Provide the [x, y] coordinate of the cell's center where the given text is located.  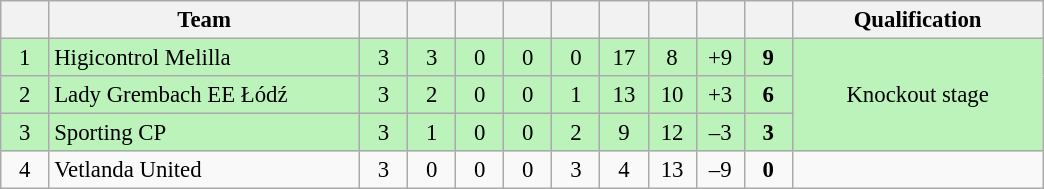
Higicontrol Melilla [204, 58]
+3 [720, 95]
10 [672, 95]
17 [624, 58]
Qualification [918, 20]
–9 [720, 170]
12 [672, 133]
Sporting CP [204, 133]
Lady Grembach EE Łódź [204, 95]
Team [204, 20]
+9 [720, 58]
6 [768, 95]
Knockout stage [918, 96]
8 [672, 58]
Vetlanda United [204, 170]
–3 [720, 133]
